Locate the cell with the specified text and output its (x, y) center coordinate. 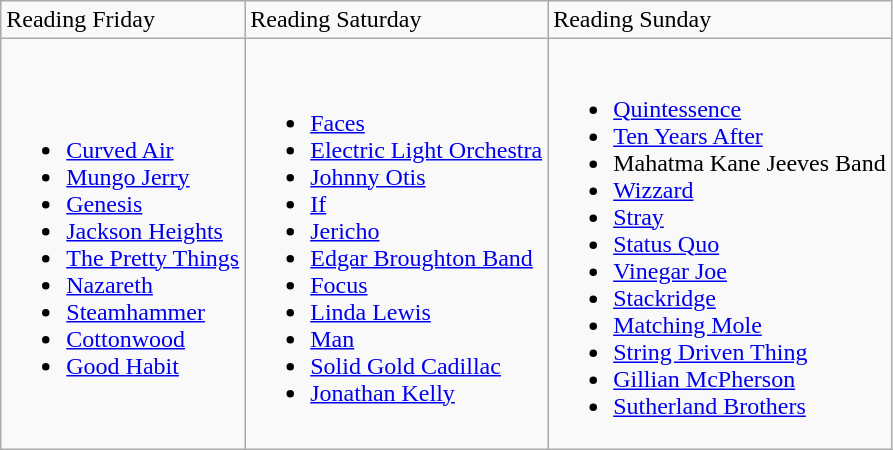
Reading Saturday (396, 20)
FacesElectric Light OrchestraJohnny OtisIfJerichoEdgar Broughton BandFocusLinda LewisManSolid Gold CadillacJonathan Kelly (396, 244)
Curved AirMungo JerryGenesisJackson HeightsThe Pretty ThingsNazarethSteamhammerCottonwoodGood Habit (123, 244)
Reading Sunday (720, 20)
Reading Friday (123, 20)
